Detect which cell encompasses the target text, then output its (X, Y) center coordinate. 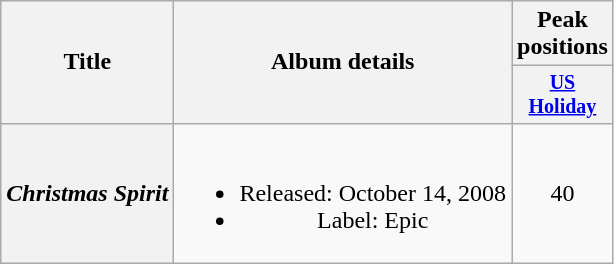
40 (563, 193)
US Holiday (563, 94)
Title (88, 62)
Released: October 14, 2008Label: Epic (343, 193)
Christmas Spirit (88, 193)
Album details (343, 62)
Peak positions (563, 34)
